For the text-containing cell, return its midpoint in (X, Y) coordinate format. 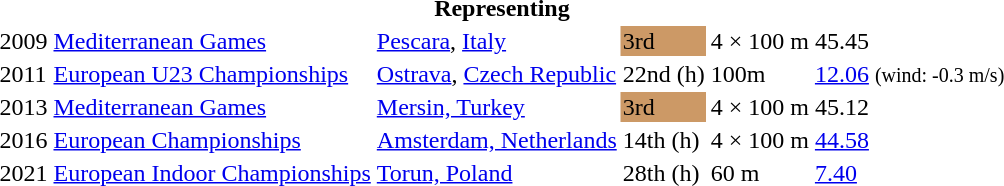
Amsterdam, Netherlands (496, 140)
100m (760, 74)
Ostrava, Czech Republic (496, 74)
Mersin, Turkey (496, 107)
European U23 Championships (212, 74)
Pescara, Italy (496, 41)
22nd (h) (664, 74)
14th (h) (664, 140)
European Championships (212, 140)
